Return (x, y) of the center of cell containing provided text 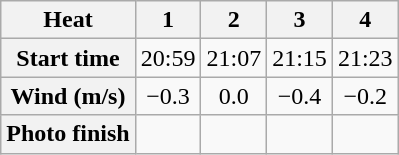
20:59 (168, 58)
2 (234, 20)
−0.4 (300, 96)
Photo finish (68, 134)
4 (365, 20)
0.0 (234, 96)
−0.2 (365, 96)
1 (168, 20)
21:23 (365, 58)
Heat (68, 20)
21:07 (234, 58)
3 (300, 20)
21:15 (300, 58)
Wind (m/s) (68, 96)
−0.3 (168, 96)
Start time (68, 58)
